Return (x, y) of the center of cell containing provided text 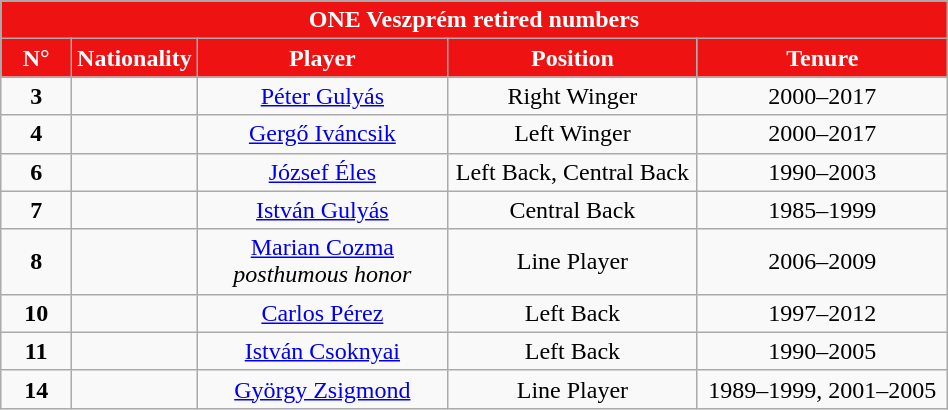
Left Winger (572, 134)
József Éles (322, 172)
1985–1999 (822, 210)
István Gulyás (322, 210)
1990–2003 (822, 172)
3 (36, 96)
Marian Cozma posthumous honor (322, 262)
11 (36, 351)
Péter Gulyás (322, 96)
4 (36, 134)
Right Winger (572, 96)
14 (36, 389)
7 (36, 210)
2006–2009 (822, 262)
1997–2012 (822, 313)
György Zsigmond (322, 389)
10 (36, 313)
Gergő Iváncsik (322, 134)
Left Back, Central Back (572, 172)
ONE Veszprém retired numbers (474, 20)
Tenure (822, 58)
Player (322, 58)
8 (36, 262)
Position (572, 58)
Carlos Pérez (322, 313)
1990–2005 (822, 351)
Central Back (572, 210)
N° (36, 58)
Nationality (135, 58)
István Csoknyai (322, 351)
1989–1999, 2001–2005 (822, 389)
6 (36, 172)
